For the text-containing cell, return its midpoint in [x, y] coordinate format. 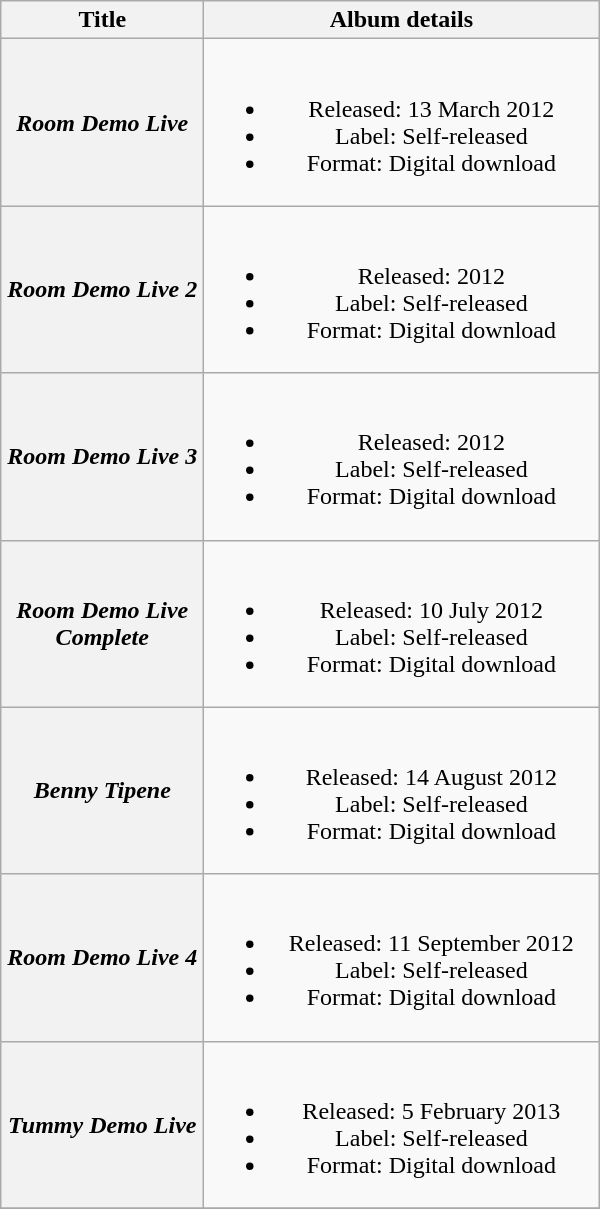
Room Demo Live Complete [102, 624]
Album details [402, 20]
Released: 13 March 2012Label: Self-releasedFormat: Digital download [402, 122]
Benny Tipene [102, 790]
Room Demo Live [102, 122]
Room Demo Live 3 [102, 456]
Released: 10 July 2012Label: Self-releasedFormat: Digital download [402, 624]
Released: 5 February 2013Label: Self-releasedFormat: Digital download [402, 1124]
Title [102, 20]
Room Demo Live 2 [102, 290]
Room Demo Live 4 [102, 958]
Released: 11 September 2012Label: Self-releasedFormat: Digital download [402, 958]
Tummy Demo Live [102, 1124]
Released: 14 August 2012Label: Self-releasedFormat: Digital download [402, 790]
